From the cell containing the given text, extract its center point as [X, Y] coordinate. 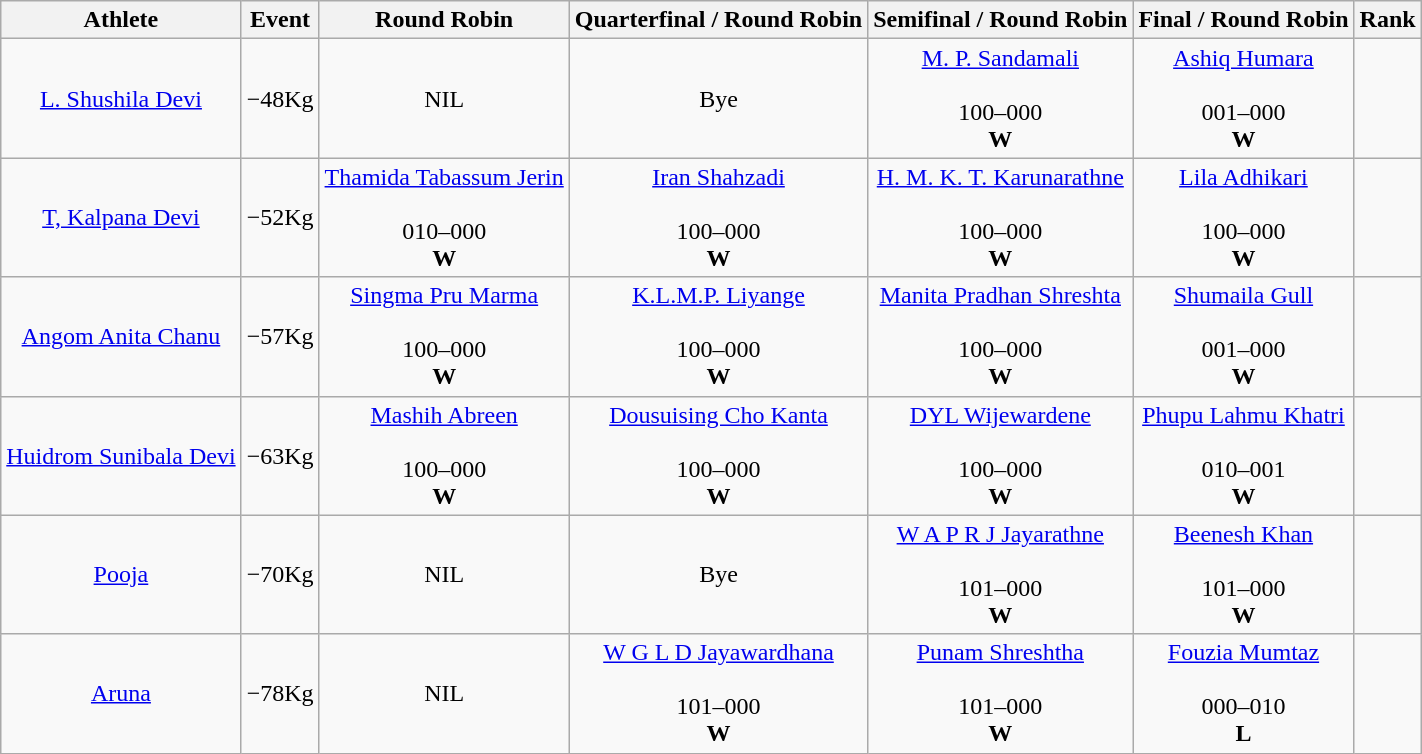
W G L D Jayawardhana101–000W [718, 694]
Iran Shahzadi100–000W [718, 218]
Dousuising Cho Kanta100–000W [718, 456]
Punam Shreshtha101–000W [1000, 694]
Manita Pradhan Shreshta100–000W [1000, 336]
Beenesh Khan101–000W [1244, 574]
−63Kg [280, 456]
Final / Round Robin [1244, 20]
Pooja [121, 574]
−52Kg [280, 218]
Angom Anita Chanu [121, 336]
Semifinal / Round Robin [1000, 20]
Fouzia Mumtaz000–010L [1244, 694]
M. P. Sandamali100–000W [1000, 98]
Quarterfinal / Round Robin [718, 20]
L. Shushila Devi [121, 98]
−78Kg [280, 694]
DYL Wijewardene100–000W [1000, 456]
−48Kg [280, 98]
Mashih Abreen100–000W [444, 456]
Rank [1388, 20]
H. M. K. T. Karunarathne100–000W [1000, 218]
W A P R J Jayarathne101–000W [1000, 574]
K.L.M.P. Liyange100–000W [718, 336]
Event [280, 20]
Athlete [121, 20]
−57Kg [280, 336]
T, Kalpana Devi [121, 218]
Aruna [121, 694]
Shumaila Gull001–000W [1244, 336]
Round Robin [444, 20]
Huidrom Sunibala Devi [121, 456]
Ashiq Humara001–000W [1244, 98]
Phupu Lahmu Khatri010–001W [1244, 456]
−70Kg [280, 574]
Singma Pru Marma100–000W [444, 336]
Thamida Tabassum Jerin010–000W [444, 218]
Lila Adhikari100–000W [1244, 218]
